Output the (x, y) coordinate of the center of the cell containing the given text.  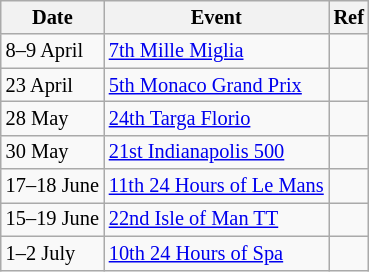
10th 24 Hours of Spa (216, 253)
30 May (52, 152)
8–9 April (52, 51)
1–2 July (52, 253)
23 April (52, 85)
7th Mille Miglia (216, 51)
17–18 June (52, 186)
5th Monaco Grand Prix (216, 85)
Ref (349, 17)
21st Indianapolis 500 (216, 152)
28 May (52, 118)
Date (52, 17)
15–19 June (52, 219)
22nd Isle of Man TT (216, 219)
Event (216, 17)
24th Targa Florio (216, 118)
11th 24 Hours of Le Mans (216, 186)
